Capture the cell that displays the provided text and extract its (X, Y) central coordinate. 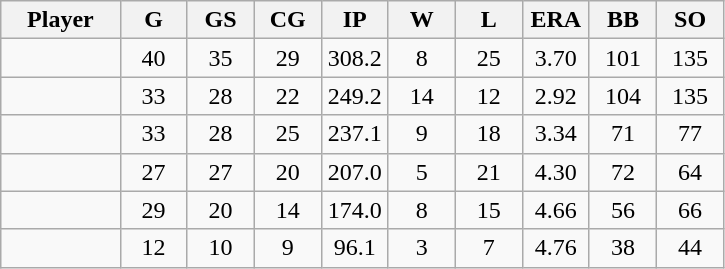
174.0 (354, 210)
104 (622, 96)
71 (622, 134)
W (422, 20)
3.70 (556, 58)
4.30 (556, 172)
96.1 (354, 248)
10 (220, 248)
2.92 (556, 96)
18 (488, 134)
308.2 (354, 58)
249.2 (354, 96)
CG (288, 20)
22 (288, 96)
21 (488, 172)
BB (622, 20)
77 (690, 134)
207.0 (354, 172)
ERA (556, 20)
L (488, 20)
SO (690, 20)
4.66 (556, 210)
15 (488, 210)
4.76 (556, 248)
GS (220, 20)
3 (422, 248)
44 (690, 248)
66 (690, 210)
101 (622, 58)
64 (690, 172)
35 (220, 58)
38 (622, 248)
56 (622, 210)
5 (422, 172)
40 (154, 58)
G (154, 20)
3.34 (556, 134)
7 (488, 248)
72 (622, 172)
Player (60, 20)
IP (354, 20)
237.1 (354, 134)
